For the text-containing cell, return its midpoint in [x, y] coordinate format. 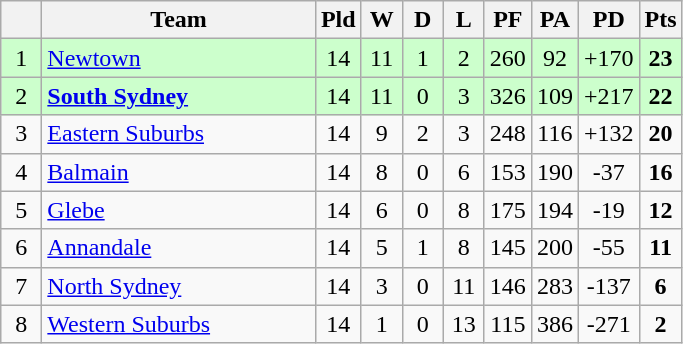
PD [608, 20]
-19 [608, 210]
23 [660, 58]
Balmain [179, 172]
-137 [608, 286]
South Sydney [179, 96]
153 [508, 172]
-55 [608, 248]
283 [554, 286]
145 [508, 248]
116 [554, 134]
D [422, 20]
PF [508, 20]
13 [464, 324]
Pld [338, 20]
Glebe [179, 210]
248 [508, 134]
+170 [608, 58]
L [464, 20]
Eastern Suburbs [179, 134]
Newtown [179, 58]
PA [554, 20]
W [382, 20]
200 [554, 248]
194 [554, 210]
92 [554, 58]
175 [508, 210]
-37 [608, 172]
326 [508, 96]
20 [660, 134]
190 [554, 172]
12 [660, 210]
-271 [608, 324]
146 [508, 286]
22 [660, 96]
Annandale [179, 248]
+217 [608, 96]
+132 [608, 134]
109 [554, 96]
260 [508, 58]
386 [554, 324]
4 [22, 172]
7 [22, 286]
9 [382, 134]
Pts [660, 20]
Western Suburbs [179, 324]
North Sydney [179, 286]
Team [179, 20]
16 [660, 172]
115 [508, 324]
